Identify which cell holds the provided text, then report its [X, Y] central coordinate. 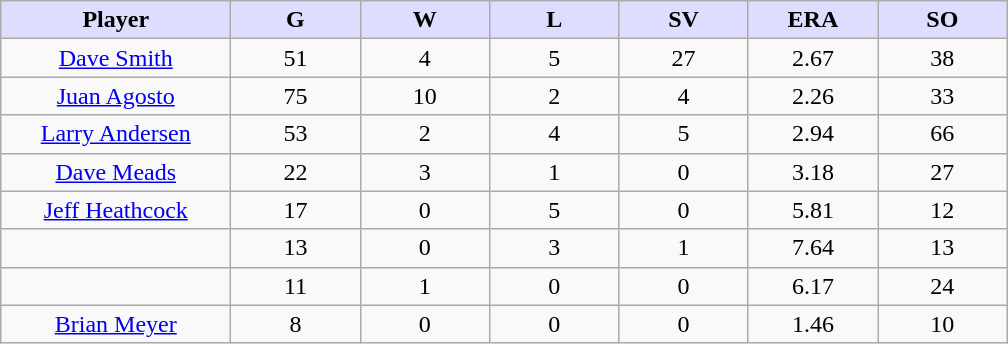
53 [296, 134]
Juan Agosto [116, 96]
7.64 [812, 248]
1.46 [812, 324]
3.18 [812, 172]
Brian Meyer [116, 324]
ERA [812, 20]
Player [116, 20]
38 [942, 58]
Larry Andersen [116, 134]
W [424, 20]
Dave Meads [116, 172]
11 [296, 286]
8 [296, 324]
17 [296, 210]
66 [942, 134]
6.17 [812, 286]
12 [942, 210]
2.94 [812, 134]
75 [296, 96]
51 [296, 58]
2.26 [812, 96]
Jeff Heathcock [116, 210]
Dave Smith [116, 58]
2.67 [812, 58]
33 [942, 96]
22 [296, 172]
SO [942, 20]
G [296, 20]
24 [942, 286]
L [554, 20]
5.81 [812, 210]
SV [684, 20]
